Detect which cell encompasses the target text, then output its [x, y] center coordinate. 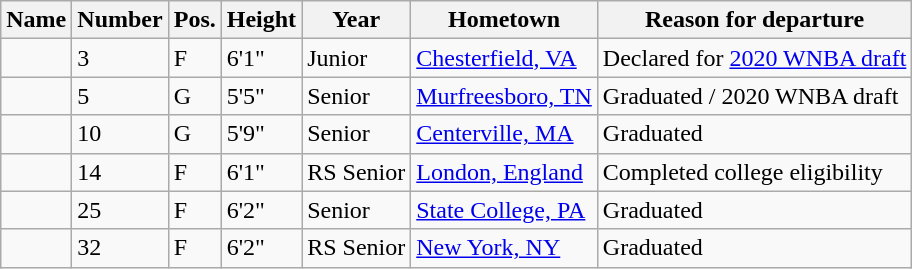
Declared for 2020 WNBA draft [754, 58]
5'9" [261, 134]
State College, PA [504, 210]
Completed college eligibility [754, 172]
Hometown [504, 20]
5'5" [261, 96]
32 [120, 248]
Height [261, 20]
London, England [504, 172]
Murfreesboro, TN [504, 96]
Centerville, MA [504, 134]
25 [120, 210]
Year [356, 20]
Graduated / 2020 WNBA draft [754, 96]
Pos. [194, 20]
14 [120, 172]
Number [120, 20]
Name [36, 20]
Reason for departure [754, 20]
5 [120, 96]
10 [120, 134]
Chesterfield, VA [504, 58]
New York, NY [504, 248]
3 [120, 58]
Junior [356, 58]
